Detect which cell encompasses the target text, then output its (x, y) center coordinate. 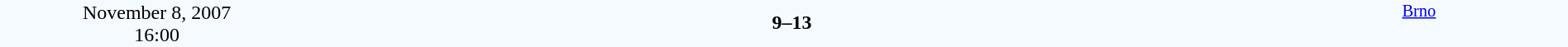
9–13 (791, 22)
Brno (1419, 23)
November 8, 200716:00 (157, 23)
